Scan for the cell matching the given text and deliver its (x, y) coordinate at center. 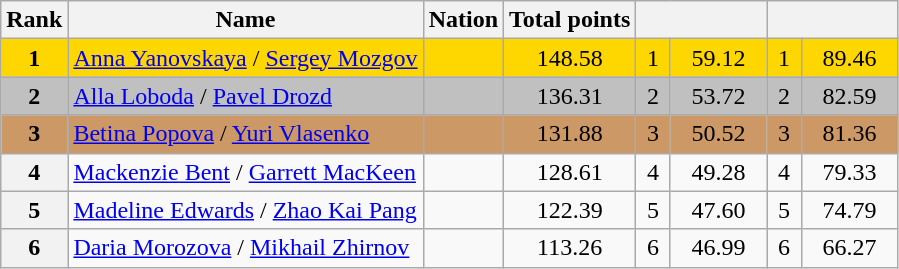
Total points (570, 20)
47.60 (718, 210)
122.39 (570, 210)
46.99 (718, 248)
59.12 (718, 58)
148.58 (570, 58)
49.28 (718, 172)
Madeline Edwards / Zhao Kai Pang (246, 210)
Alla Loboda / Pavel Drozd (246, 96)
Betina Popova / Yuri Vlasenko (246, 134)
128.61 (570, 172)
Rank (34, 20)
66.27 (850, 248)
Anna Yanovskaya / Sergey Mozgov (246, 58)
113.26 (570, 248)
89.46 (850, 58)
131.88 (570, 134)
Name (246, 20)
136.31 (570, 96)
79.33 (850, 172)
53.72 (718, 96)
Mackenzie Bent / Garrett MacKeen (246, 172)
Nation (463, 20)
50.52 (718, 134)
74.79 (850, 210)
82.59 (850, 96)
81.36 (850, 134)
Daria Morozova / Mikhail Zhirnov (246, 248)
